Extract the [X, Y] coordinate from the center of the cell holding the provided text.  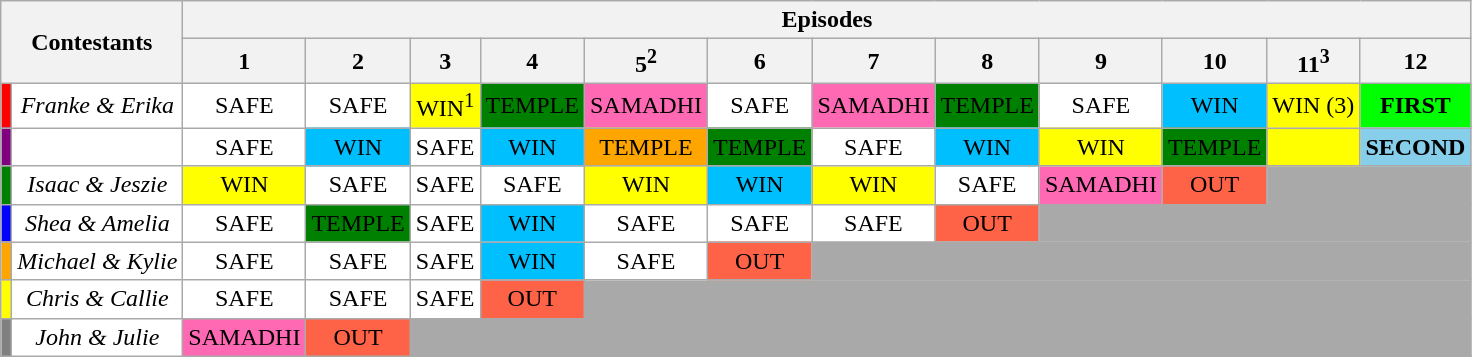
Shea & Amelia [98, 223]
113 [1314, 62]
Contestants [92, 42]
FIRST [1416, 106]
Episodes [827, 20]
4 [532, 62]
9 [1100, 62]
6 [760, 62]
Franke & Erika [98, 106]
WIN (3) [1314, 106]
SECOND [1416, 147]
12 [1416, 62]
John & Julie [98, 337]
3 [445, 62]
WIN1 [445, 106]
2 [358, 62]
1 [244, 62]
Chris & Callie [98, 299]
Isaac & Jeszie [98, 185]
Michael & Kylie [98, 261]
7 [874, 62]
8 [987, 62]
10 [1214, 62]
52 [646, 62]
